Return (X, Y) of the center of cell containing provided text 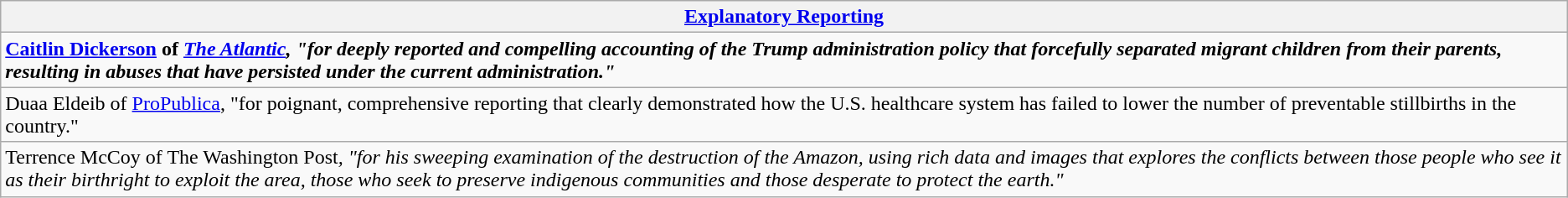
Explanatory Reporting (784, 17)
